For the text-containing cell, return its midpoint in (X, Y) coordinate format. 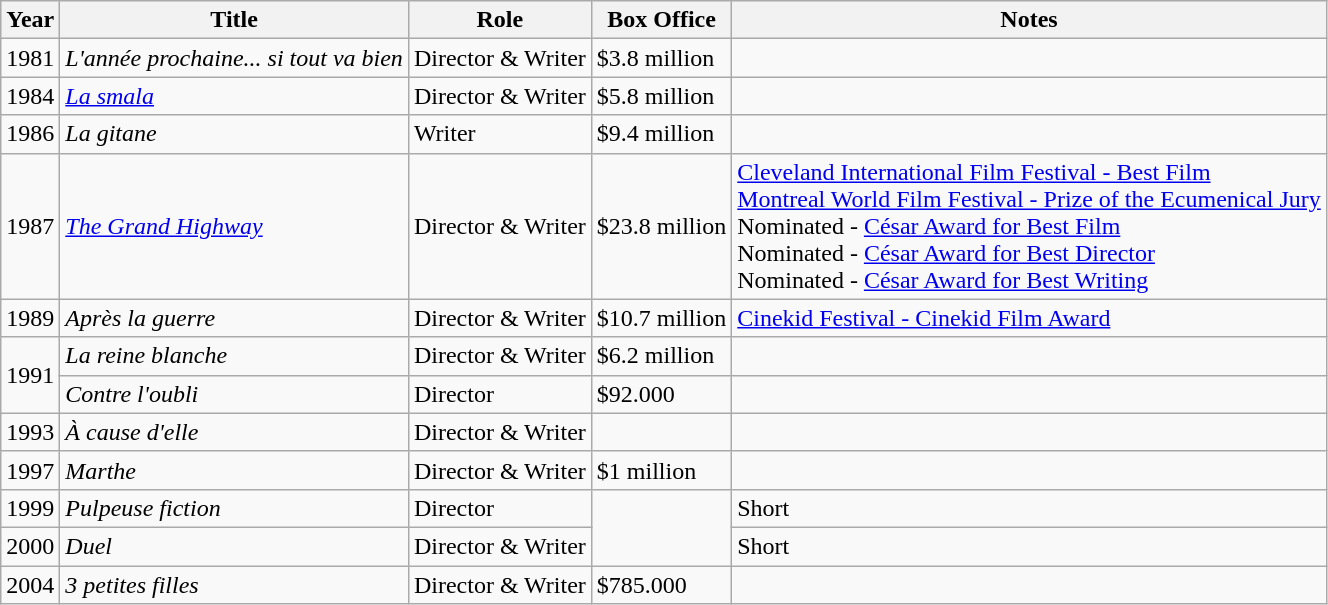
Cinekid Festival - Cinekid Film Award (1030, 318)
2000 (30, 546)
1999 (30, 508)
Box Office (661, 20)
1993 (30, 432)
Year (30, 20)
1986 (30, 134)
La reine blanche (234, 356)
Après la guerre (234, 318)
Duel (234, 546)
$10.7 million (661, 318)
The Grand Highway (234, 226)
1991 (30, 375)
$23.8 million (661, 226)
Title (234, 20)
La gitane (234, 134)
Notes (1030, 20)
$785.000 (661, 585)
$3.8 million (661, 58)
$9.4 million (661, 134)
1997 (30, 470)
1984 (30, 96)
$1 million (661, 470)
2004 (30, 585)
$5.8 million (661, 96)
1989 (30, 318)
3 petites filles (234, 585)
$92.000 (661, 394)
La smala (234, 96)
Marthe (234, 470)
1981 (30, 58)
Writer (500, 134)
Contre l'oubli (234, 394)
Role (500, 20)
À cause d'elle (234, 432)
$6.2 million (661, 356)
1987 (30, 226)
L'année prochaine... si tout va bien (234, 58)
Pulpeuse fiction (234, 508)
